Identify which cell holds the provided text, then report its [X, Y] central coordinate. 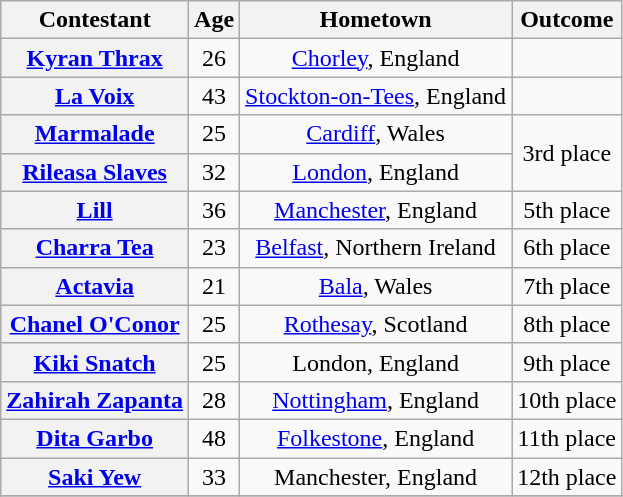
Marmalade [95, 134]
3rd place [567, 153]
28 [214, 400]
11th place [567, 438]
10th place [567, 400]
48 [214, 438]
Folkestone, England [376, 438]
Bala, Wales [376, 286]
5th place [567, 210]
La Voix [95, 96]
8th place [567, 324]
7th place [567, 286]
Lill [95, 210]
36 [214, 210]
Chanel O'Conor [95, 324]
Hometown [376, 20]
Belfast, Northern Ireland [376, 248]
32 [214, 172]
Rothesay, Scotland [376, 324]
23 [214, 248]
Charra Tea [95, 248]
26 [214, 58]
6th place [567, 248]
Zahirah Zapanta [95, 400]
Stockton-on-Tees, England [376, 96]
Contestant [95, 20]
43 [214, 96]
Outcome [567, 20]
Kiki Snatch [95, 362]
Dita Garbo [95, 438]
Chorley, England [376, 58]
33 [214, 477]
12th place [567, 477]
21 [214, 286]
9th place [567, 362]
Kyran Thrax [95, 58]
Age [214, 20]
Actavia [95, 286]
Rileasa Slaves [95, 172]
Nottingham, England [376, 400]
Cardiff, Wales [376, 134]
Saki Yew [95, 477]
